Find where the given text appears and provide that cell's center as (x, y) coordinate. 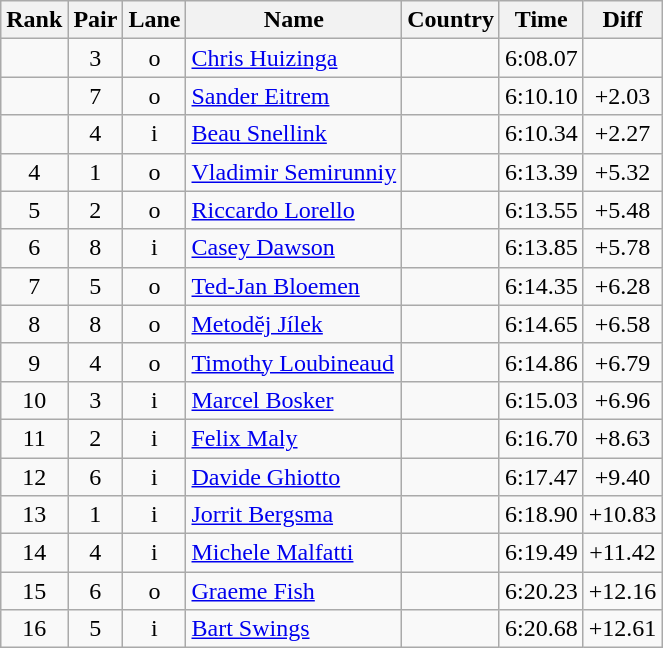
Country (451, 20)
14 (34, 553)
+6.58 (622, 324)
Metodĕj Jílek (294, 324)
Bart Swings (294, 629)
6:10.10 (541, 96)
6:14.65 (541, 324)
6:08.07 (541, 58)
10 (34, 400)
Lane (154, 20)
+10.83 (622, 515)
6:10.34 (541, 134)
6:15.03 (541, 400)
Ted-Jan Bloemen (294, 286)
Beau Snellink (294, 134)
6:13.85 (541, 248)
6:17.47 (541, 477)
16 (34, 629)
9 (34, 362)
Timothy Loubineaud (294, 362)
+6.28 (622, 286)
Graeme Fish (294, 591)
6:16.70 (541, 438)
Time (541, 20)
+9.40 (622, 477)
Casey Dawson (294, 248)
+8.63 (622, 438)
Sander Eitrem (294, 96)
+5.32 (622, 172)
6:20.23 (541, 591)
6:20.68 (541, 629)
6:13.39 (541, 172)
+11.42 (622, 553)
Davide Ghiotto (294, 477)
Vladimir Semirunniy (294, 172)
Felix Maly (294, 438)
Marcel Bosker (294, 400)
11 (34, 438)
+2.27 (622, 134)
Michele Malfatti (294, 553)
Pair (96, 20)
6:14.86 (541, 362)
Diff (622, 20)
13 (34, 515)
6:18.90 (541, 515)
Chris Huizinga (294, 58)
Jorrit Bergsma (294, 515)
+12.16 (622, 591)
15 (34, 591)
Riccardo Lorello (294, 210)
Name (294, 20)
6:13.55 (541, 210)
+5.78 (622, 248)
+6.79 (622, 362)
+12.61 (622, 629)
+5.48 (622, 210)
Rank (34, 20)
+6.96 (622, 400)
6:19.49 (541, 553)
+2.03 (622, 96)
12 (34, 477)
6:14.35 (541, 286)
